Find where the given text appears and provide that cell's center as [X, Y] coordinate. 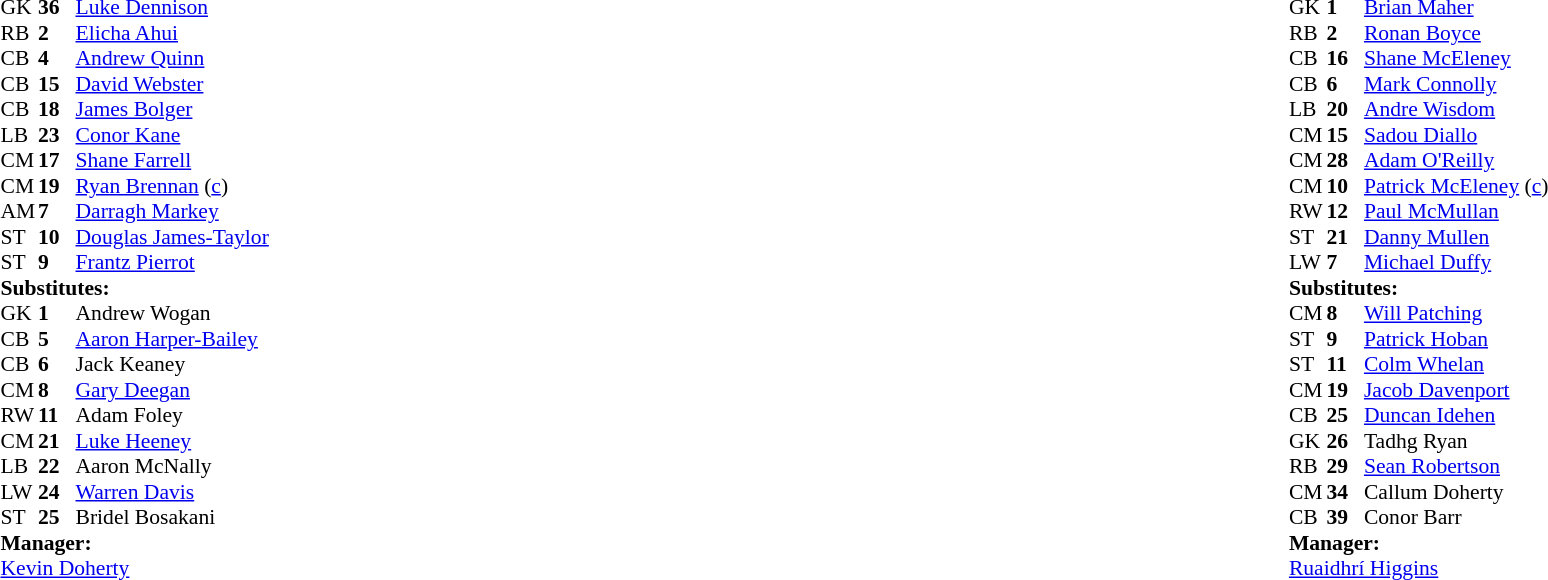
Luke Heeney [172, 441]
Shane Farrell [172, 161]
Jack Keaney [172, 365]
Andrew Wogan [172, 313]
16 [1345, 59]
Warren Davis [172, 492]
James Bolger [172, 109]
23 [57, 135]
4 [57, 59]
17 [57, 161]
Aaron Harper-Bailey [172, 339]
Andrew Quinn [172, 59]
24 [57, 492]
28 [1345, 161]
39 [1345, 517]
Ryan Brennan (c) [172, 186]
5 [57, 339]
Douglas James-Taylor [172, 237]
34 [1345, 492]
Conor Kane [172, 135]
Bridel Bosakani [172, 517]
20 [1345, 109]
Gary Deegan [172, 390]
1 [57, 313]
Adam Foley [172, 415]
Elicha Ahui [172, 33]
Manager: [134, 543]
Substitutes: [134, 288]
12 [1345, 211]
26 [1345, 441]
AM [19, 211]
Frantz Pierrot [172, 263]
Aaron McNally [172, 467]
29 [1345, 467]
18 [57, 109]
22 [57, 467]
David Webster [172, 84]
Darragh Markey [172, 211]
